Return the (X, Y) coordinate for the center point of the cell that contains the specified text.  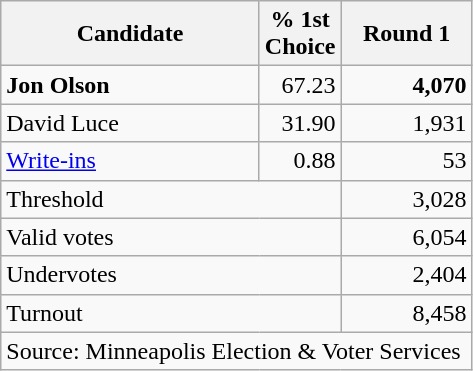
1,931 (406, 123)
67.23 (300, 85)
31.90 (300, 123)
Candidate (130, 34)
David Luce (130, 123)
Source: Minneapolis Election & Voter Services (236, 351)
Write-ins (130, 161)
Jon Olson (130, 85)
8,458 (406, 313)
6,054 (406, 237)
2,404 (406, 275)
53 (406, 161)
3,028 (406, 199)
0.88 (300, 161)
Undervotes (171, 275)
Turnout (171, 313)
% 1stChoice (300, 34)
4,070 (406, 85)
Round 1 (406, 34)
Valid votes (171, 237)
Threshold (171, 199)
